Return [x, y] of the center of cell containing provided text 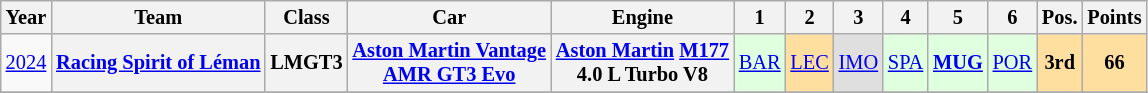
Year [26, 17]
2 [809, 17]
Team [158, 17]
Pos. [1060, 17]
LEC [809, 63]
6 [1012, 17]
4 [906, 17]
Engine [642, 17]
SPA [906, 63]
BAR [760, 63]
IMO [858, 63]
1 [760, 17]
Aston Martin M1774.0 L Turbo V8 [642, 63]
5 [958, 17]
POR [1012, 63]
2024 [26, 63]
Aston Martin VantageAMR GT3 Evo [450, 63]
Car [450, 17]
LMGT3 [306, 63]
3 [858, 17]
Class [306, 17]
3rd [1060, 63]
Points [1114, 17]
Racing Spirit of Léman [158, 63]
MUG [958, 63]
66 [1114, 63]
